Find where the given text appears and provide that cell's center as (x, y) coordinate. 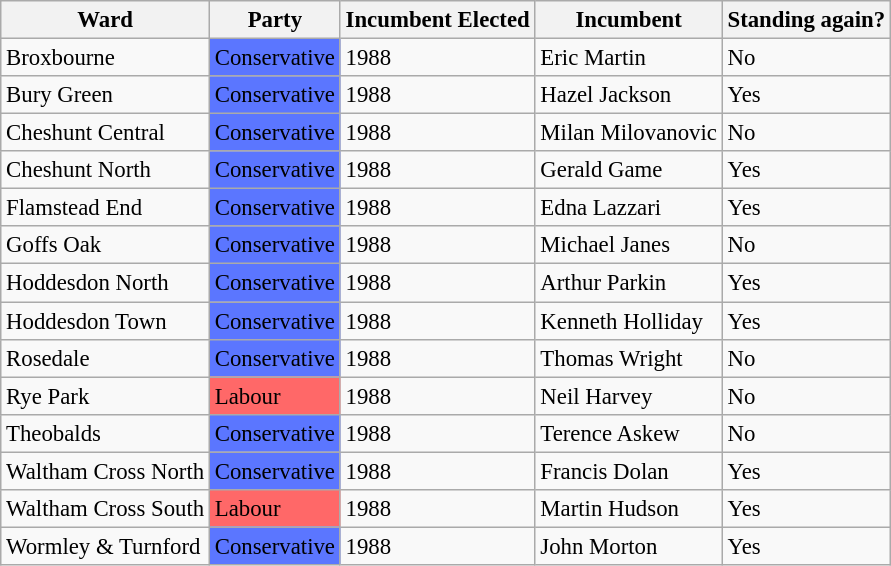
Waltham Cross North (106, 471)
Ward (106, 20)
Hoddesdon North (106, 283)
Standing again? (806, 20)
Neil Harvey (628, 396)
Flamstead End (106, 208)
Kenneth Holliday (628, 321)
Cheshunt North (106, 170)
Party (274, 20)
Rosedale (106, 358)
Incumbent (628, 20)
Hazel Jackson (628, 95)
Francis Dolan (628, 471)
Arthur Parkin (628, 283)
Broxbourne (106, 58)
Edna Lazzari (628, 208)
Hoddesdon Town (106, 321)
Gerald Game (628, 170)
Eric Martin (628, 58)
Wormley & Turnford (106, 546)
Rye Park (106, 396)
Cheshunt Central (106, 133)
Thomas Wright (628, 358)
Terence Askew (628, 433)
Waltham Cross South (106, 509)
Incumbent Elected (438, 20)
Theobalds (106, 433)
Milan Milovanovic (628, 133)
Goffs Oak (106, 245)
Martin Hudson (628, 509)
John Morton (628, 546)
Michael Janes (628, 245)
Bury Green (106, 95)
